Search for the cell housing the specified text and yield its (x, y) center coordinate. 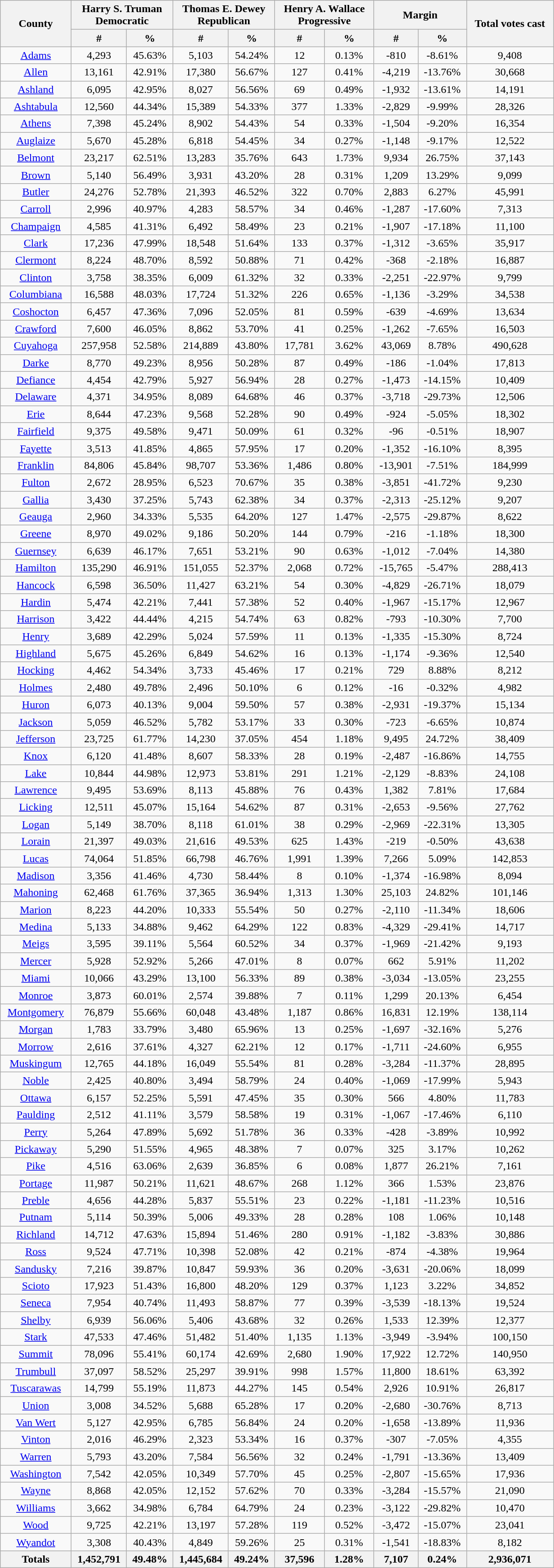
2,926 (396, 1388)
1,209 (396, 175)
13,100 (201, 978)
7,107 (396, 1559)
9,471 (201, 431)
56.33% (252, 978)
5.09% (442, 859)
0.42% (349, 260)
Miami (36, 978)
Marion (36, 910)
57.38% (252, 602)
23,041 (510, 1525)
2,996 (99, 209)
12.72% (442, 1354)
0.19% (349, 756)
17,813 (510, 363)
8,027 (201, 89)
-10.30% (442, 619)
3,662 (99, 1508)
18,300 (510, 534)
-9.99% (442, 106)
-216 (396, 534)
-3,949 (396, 1337)
1.21% (349, 773)
-1,658 (396, 1423)
-3,122 (396, 1508)
14,799 (99, 1388)
66,798 (201, 859)
Belmont (36, 158)
Trumbull (36, 1371)
-2,251 (396, 277)
-22.97% (442, 277)
13 (299, 1029)
34.52% (150, 1405)
47.63% (150, 1234)
-428 (396, 1132)
45.28% (150, 141)
2,960 (99, 517)
30,886 (510, 1234)
-4,329 (396, 927)
52.05% (252, 312)
54.24% (252, 55)
-2,829 (396, 106)
7,584 (201, 1457)
1.73% (349, 158)
24.72% (442, 739)
54.45% (252, 141)
5,743 (201, 500)
0.83% (349, 927)
-8.61% (442, 55)
74,064 (99, 859)
-7.65% (442, 329)
10,398 (201, 1251)
9,934 (396, 158)
566 (396, 1098)
63 (299, 619)
1,452,791 (99, 1559)
43,638 (510, 841)
6,157 (99, 1098)
-1,287 (396, 209)
Ross (36, 1251)
5,793 (99, 1457)
6,849 (201, 653)
Geauga (36, 517)
11 (299, 636)
13,161 (99, 72)
11,783 (510, 1098)
-3,631 (396, 1268)
62.51% (150, 158)
37.61% (150, 1047)
4,454 (99, 380)
2,672 (99, 482)
37.25% (150, 500)
Van Wert (36, 1423)
-17.60% (442, 209)
47.46% (150, 1337)
60,174 (201, 1354)
47.01% (252, 961)
1,486 (299, 465)
-219 (396, 841)
6.27% (442, 192)
14,191 (510, 89)
-20.06% (442, 1268)
44.44% (150, 619)
-29.87% (442, 517)
-307 (396, 1440)
63.21% (252, 585)
38 (299, 824)
0.91% (349, 1234)
37,365 (201, 893)
17,236 (99, 243)
135,290 (99, 568)
Lake (36, 773)
Union (36, 1405)
8,770 (99, 363)
5,266 (201, 961)
49.03% (150, 841)
-7.04% (442, 551)
10,516 (510, 1200)
1.33% (349, 106)
Pickaway (36, 1149)
49.53% (252, 841)
23,217 (99, 158)
Summit (36, 1354)
3,008 (99, 1405)
8,395 (510, 448)
3,689 (99, 636)
0.08% (349, 1166)
39.88% (252, 995)
Scioto (36, 1286)
-18.83% (442, 1542)
45.07% (150, 807)
7,161 (510, 1166)
44.20% (150, 910)
-3,034 (396, 978)
145 (299, 1388)
Columbiana (36, 295)
Knox (36, 756)
-4,829 (396, 585)
-15,765 (396, 568)
1.57% (349, 1371)
51.55% (150, 1149)
-3.65% (442, 243)
2,936,071 (510, 1559)
Total votes cast (510, 23)
14,712 (99, 1234)
1.43% (349, 841)
8.78% (442, 346)
12,973 (201, 773)
55.41% (150, 1354)
-2,313 (396, 500)
Richland (36, 1234)
-1,262 (396, 329)
3,931 (201, 175)
-7.05% (442, 1440)
58.58% (252, 1115)
Sandusky (36, 1268)
55.19% (150, 1388)
Preble (36, 1200)
57.70% (252, 1474)
25,103 (396, 893)
60.52% (252, 944)
-13.05% (442, 978)
-14.15% (442, 380)
8,713 (510, 1405)
-5.05% (442, 414)
1.18% (349, 739)
43.48% (252, 1012)
Warren (36, 1457)
40.43% (150, 1542)
9,099 (510, 175)
Butler (36, 192)
8,902 (201, 123)
4,516 (99, 1166)
6,818 (201, 141)
5,006 (201, 1217)
6,523 (201, 482)
4,656 (99, 1200)
1.39% (349, 859)
45 (299, 1474)
62,468 (99, 893)
377 (299, 106)
52.25% (150, 1098)
Mahoning (36, 893)
3.62% (349, 346)
50.09% (252, 431)
4,849 (201, 1542)
57 (299, 705)
60.01% (150, 995)
8,607 (201, 756)
-1,504 (396, 123)
5,133 (99, 927)
1,783 (99, 1029)
44.34% (150, 106)
17,684 (510, 790)
49.58% (150, 431)
-1,174 (396, 653)
0.72% (349, 568)
0.54% (349, 1388)
12.39% (442, 1320)
51.32% (252, 295)
Cuyahoga (36, 346)
39.11% (150, 944)
3,595 (99, 944)
13,634 (510, 312)
0.10% (349, 876)
8,089 (201, 397)
57.62% (252, 1491)
43.29% (150, 978)
6,095 (99, 89)
40.97% (150, 209)
55.51% (252, 1200)
1.13% (349, 1337)
61.01% (252, 824)
62.21% (252, 1047)
51.85% (150, 859)
51.40% (252, 1337)
Allen (36, 72)
38.70% (150, 824)
9,725 (99, 1525)
Thomas E. DeweyRepublican (224, 15)
10,847 (201, 1268)
6,457 (99, 312)
49.24% (252, 1559)
Holmes (36, 687)
11,800 (396, 1371)
7,216 (99, 1268)
Jackson (36, 722)
288,413 (510, 568)
0.23% (349, 1508)
-0.32% (442, 687)
9,568 (201, 414)
57.59% (252, 636)
8,644 (99, 414)
Franklin (36, 465)
8,724 (510, 636)
45.24% (150, 123)
14,380 (510, 551)
44.28% (150, 1200)
11,493 (201, 1303)
5,591 (201, 1098)
10,409 (510, 380)
4,730 (201, 876)
16,800 (201, 1286)
8,970 (99, 534)
21,616 (201, 841)
76,879 (99, 1012)
40.13% (150, 705)
0.17% (349, 1047)
Athens (36, 123)
12,540 (510, 653)
-1,067 (396, 1115)
70.67% (252, 482)
-3.94% (442, 1337)
64.29% (252, 927)
36.94% (252, 893)
-2,487 (396, 756)
Brown (36, 175)
16,049 (201, 1064)
56.84% (252, 1423)
56.06% (150, 1320)
280 (299, 1234)
8,113 (201, 790)
Monroe (36, 995)
5,675 (99, 653)
-2,807 (396, 1474)
26.75% (442, 158)
45.84% (150, 465)
454 (299, 739)
61.76% (150, 893)
47.23% (150, 414)
26.21% (442, 1166)
46.91% (150, 568)
-16.98% (442, 876)
7,600 (99, 329)
-16.86% (442, 756)
-29.41% (442, 927)
0.43% (349, 790)
49.02% (150, 534)
Margin (420, 15)
5,837 (201, 1200)
-0.51% (442, 431)
25,297 (201, 1371)
57.28% (252, 1525)
5,782 (201, 722)
59.50% (252, 705)
Clinton (36, 277)
101,146 (510, 893)
41 (299, 329)
8,182 (510, 1542)
36.50% (150, 585)
46.17% (150, 551)
-26.71% (442, 585)
-17.18% (442, 226)
6,598 (99, 585)
10,066 (99, 978)
45.88% (252, 790)
1,123 (396, 1286)
Muskingum (36, 1064)
11,621 (201, 1183)
0.86% (349, 1012)
Mercer (36, 961)
-1,352 (396, 448)
71 (299, 260)
28.95% (150, 482)
1,991 (299, 859)
19,964 (510, 1251)
49.78% (150, 687)
Tuscarawas (36, 1388)
-1.18% (442, 534)
28,326 (510, 106)
-11.34% (442, 910)
43.80% (252, 346)
Hancock (36, 585)
-6.65% (442, 722)
56.67% (252, 72)
4,965 (201, 1149)
108 (396, 1217)
49.23% (150, 363)
23,255 (510, 978)
34.33% (150, 517)
Medina (36, 927)
46 (299, 397)
291 (299, 773)
63,392 (510, 1371)
7,700 (510, 619)
3,758 (99, 277)
-874 (396, 1251)
8,868 (99, 1491)
6,073 (99, 705)
19 (299, 1115)
Totals (36, 1559)
-9.36% (442, 653)
54.33% (252, 106)
84,806 (99, 465)
69 (299, 89)
Ottawa (36, 1098)
24,276 (99, 192)
Stark (36, 1337)
9,462 (201, 927)
Crawford (36, 329)
4,462 (99, 670)
54.74% (252, 619)
0.65% (349, 295)
9,207 (510, 500)
3,480 (201, 1029)
12,511 (99, 807)
-19.37% (442, 705)
47.89% (150, 1132)
144 (299, 534)
44.18% (150, 1064)
Morgan (36, 1029)
9,524 (99, 1251)
45.46% (252, 670)
50.20% (252, 534)
5,535 (201, 517)
17,724 (201, 295)
Champaign (36, 226)
140,950 (510, 1354)
65.28% (252, 1405)
6,454 (510, 995)
76 (299, 790)
51.78% (252, 1132)
7,651 (201, 551)
Wyandot (36, 1542)
46.05% (150, 329)
47.36% (150, 312)
-2,129 (396, 773)
41.31% (150, 226)
3,422 (99, 619)
9,799 (510, 277)
48.03% (150, 295)
17,380 (201, 72)
Vinton (36, 1440)
-1,473 (396, 380)
-1,697 (396, 1029)
56.94% (252, 380)
-1,012 (396, 551)
41.11% (150, 1115)
1,877 (396, 1166)
4,371 (99, 397)
122 (299, 927)
Williams (36, 1508)
18,099 (510, 1268)
Montgomery (36, 1012)
1.47% (349, 517)
-15.57% (442, 1491)
12,377 (510, 1320)
7.81% (442, 790)
-2,110 (396, 910)
5,670 (99, 141)
52.08% (252, 1251)
10,262 (510, 1149)
2,639 (201, 1166)
-17.99% (442, 1081)
-0.50% (442, 841)
Putnam (36, 1217)
1,187 (299, 1012)
65.96% (252, 1029)
37,143 (510, 158)
-2.18% (442, 260)
2,323 (201, 1440)
53.34% (252, 1440)
47.99% (150, 243)
119 (299, 1525)
78,096 (99, 1354)
322 (299, 192)
21,393 (201, 192)
62.38% (252, 500)
3,873 (99, 995)
366 (396, 1183)
-25.12% (442, 500)
6,939 (99, 1320)
54.34% (150, 670)
2,496 (201, 687)
12,560 (99, 106)
-1,182 (396, 1234)
59.26% (252, 1542)
42.29% (150, 636)
6,784 (201, 1508)
0.32% (349, 431)
58.52% (150, 1371)
Coshocton (36, 312)
Hamilton (36, 568)
5,127 (99, 1423)
-1,907 (396, 226)
7,441 (201, 602)
10,844 (99, 773)
89 (299, 978)
64.68% (252, 397)
-15.07% (442, 1525)
49.48% (150, 1559)
21,397 (99, 841)
53.17% (252, 722)
-13.89% (442, 1423)
3.17% (442, 1149)
6,639 (99, 551)
-368 (396, 260)
59.93% (252, 1268)
12.19% (442, 1012)
-3,539 (396, 1303)
8,592 (201, 260)
-16 (396, 687)
100,150 (510, 1337)
1,313 (299, 893)
50 (299, 910)
47.45% (252, 1098)
257,958 (99, 346)
53.70% (252, 329)
26,817 (510, 1388)
45.63% (150, 55)
4,982 (510, 687)
-1,711 (396, 1047)
8,622 (510, 517)
-15.17% (442, 602)
54.43% (252, 123)
48.67% (252, 1183)
-2,931 (396, 705)
-1,148 (396, 141)
Clermont (36, 260)
5,276 (510, 1029)
50.28% (252, 363)
14,717 (510, 927)
41.46% (150, 876)
Defiance (36, 380)
3,356 (99, 876)
58.49% (252, 226)
-1,069 (396, 1081)
46.29% (150, 1440)
-41.72% (442, 482)
13,305 (510, 824)
Harry S. TrumanDemocratic (122, 15)
50.10% (252, 687)
5,290 (99, 1149)
0.11% (349, 995)
6,009 (201, 277)
5.91% (442, 961)
5,474 (99, 602)
58.79% (252, 1081)
-1,181 (396, 1200)
3,579 (201, 1115)
Paulding (36, 1115)
3,494 (201, 1081)
Fairfield (36, 431)
20.13% (442, 995)
0.59% (349, 312)
42 (299, 1251)
5,564 (201, 944)
-13.76% (442, 72)
23,725 (99, 739)
-9.20% (442, 123)
-29.82% (442, 1508)
-16.10% (442, 448)
21,090 (510, 1491)
2,616 (99, 1047)
625 (299, 841)
2,480 (99, 687)
Noble (36, 1081)
44.98% (150, 773)
37.05% (252, 739)
34.98% (150, 1508)
-7.51% (442, 465)
8,223 (99, 910)
53.36% (252, 465)
-4.38% (442, 1251)
28,895 (510, 1064)
0.82% (349, 619)
3,513 (99, 448)
-3.89% (442, 1132)
70 (299, 1491)
8,224 (99, 260)
8,212 (510, 670)
2,512 (99, 1115)
2,016 (99, 1440)
12,967 (510, 602)
40.80% (150, 1081)
7,096 (201, 312)
10,992 (510, 1132)
37,097 (99, 1371)
Clark (36, 243)
Carroll (36, 209)
Logan (36, 824)
11,936 (510, 1423)
-186 (396, 363)
17,922 (396, 1354)
729 (396, 670)
45.26% (150, 653)
-13.61% (442, 89)
16,887 (510, 260)
39.87% (150, 1268)
4,865 (201, 448)
98,707 (201, 465)
64.79% (252, 1508)
2,680 (299, 1354)
47,533 (99, 1337)
16,354 (510, 123)
1,533 (396, 1320)
-24.60% (442, 1047)
11,873 (201, 1388)
13,283 (201, 158)
14,230 (201, 739)
52 (299, 602)
-2,680 (396, 1405)
48.38% (252, 1149)
4,327 (201, 1047)
151,055 (201, 568)
Ashland (36, 89)
11,202 (510, 961)
-924 (396, 414)
51.46% (252, 1234)
64.20% (252, 517)
11,427 (201, 585)
6,955 (510, 1047)
5,688 (201, 1405)
Guernsey (36, 551)
24,108 (510, 773)
3,733 (201, 670)
8,956 (201, 363)
Jefferson (36, 739)
-793 (396, 619)
9,408 (510, 55)
52.58% (150, 346)
10,874 (510, 722)
-8.83% (442, 773)
58.57% (252, 209)
34,538 (510, 295)
184,999 (510, 465)
10,470 (510, 1508)
-3,472 (396, 1525)
4,215 (201, 619)
Ashtabula (36, 106)
-17.46% (442, 1115)
16,588 (99, 295)
Perry (36, 1132)
-1,374 (396, 876)
7,313 (510, 209)
643 (299, 158)
33.79% (150, 1029)
-5.47% (442, 568)
1,445,684 (201, 1559)
-3.83% (442, 1234)
48.70% (150, 260)
52.92% (150, 961)
Morrow (36, 1047)
325 (396, 1149)
133 (299, 243)
Pike (36, 1166)
18,907 (510, 431)
10,148 (510, 1217)
1,135 (299, 1337)
42.79% (150, 380)
490,628 (510, 346)
15,894 (201, 1234)
County (36, 23)
1,299 (396, 995)
0.79% (349, 534)
129 (299, 1286)
37,596 (299, 1559)
12,506 (510, 397)
14,755 (510, 756)
17,936 (510, 1474)
38.35% (150, 277)
214,889 (201, 346)
17,923 (99, 1286)
7,266 (396, 859)
1,382 (396, 790)
13.29% (442, 175)
9,193 (510, 944)
-1,136 (396, 295)
11,100 (510, 226)
4,355 (510, 1440)
0.12% (349, 687)
5,140 (99, 175)
56.49% (150, 175)
-22.31% (442, 824)
Washington (36, 1474)
9,230 (510, 482)
9,004 (201, 705)
0.70% (349, 192)
-3.29% (442, 295)
18,079 (510, 585)
6,492 (201, 226)
226 (299, 295)
-639 (396, 312)
40.74% (150, 1303)
Fulton (36, 482)
16,831 (396, 1012)
-18.13% (442, 1303)
-13,901 (396, 465)
-2,653 (396, 807)
6,785 (201, 1423)
18,302 (510, 414)
-3,718 (396, 397)
7,398 (99, 123)
13,197 (201, 1525)
16,503 (510, 329)
1.12% (349, 1183)
Seneca (36, 1303)
-15.65% (442, 1474)
12,152 (201, 1491)
5,114 (99, 1217)
-13.36% (442, 1457)
10,349 (201, 1474)
Auglaize (36, 141)
15,389 (201, 106)
42.69% (252, 1354)
-15.30% (442, 636)
5,927 (201, 380)
0.63% (349, 551)
2,068 (299, 568)
0.29% (349, 824)
-1,969 (396, 944)
52.37% (252, 568)
5,264 (99, 1132)
2,883 (396, 192)
52.28% (252, 414)
58.87% (252, 1303)
15,134 (510, 705)
Adams (36, 55)
8,094 (510, 876)
60,048 (201, 1012)
57.95% (252, 448)
Lorain (36, 841)
3,430 (99, 500)
47.71% (150, 1251)
51,482 (201, 1337)
34,852 (510, 1286)
-1.04% (442, 363)
3,308 (99, 1542)
4.80% (442, 1098)
36.85% (252, 1166)
35,917 (510, 243)
24.82% (442, 893)
-11.37% (442, 1064)
3.22% (442, 1286)
-3,851 (396, 482)
44.27% (252, 1388)
30,668 (510, 72)
5,928 (99, 961)
8.88% (442, 670)
7,954 (99, 1303)
50.88% (252, 260)
Henry (36, 636)
662 (396, 961)
6,110 (510, 1115)
33 (299, 722)
-2,575 (396, 517)
53.69% (150, 790)
-2,969 (396, 824)
-1,932 (396, 89)
50.21% (150, 1183)
4,293 (99, 55)
142,853 (510, 859)
-1,541 (396, 1542)
998 (299, 1371)
Shelby (36, 1320)
-1,791 (396, 1457)
61 (299, 431)
-1,335 (396, 636)
12,765 (99, 1064)
53.81% (252, 773)
43.68% (252, 1320)
4,283 (201, 209)
11,987 (99, 1183)
12,522 (510, 141)
1.06% (442, 1217)
2,425 (99, 1081)
0.46% (349, 209)
1.53% (442, 1183)
5,943 (510, 1081)
58.44% (252, 876)
-9.17% (442, 141)
Greene (36, 534)
6,120 (99, 756)
19,524 (510, 1303)
43,069 (396, 346)
Darke (36, 363)
61.32% (252, 277)
5,059 (99, 722)
0.52% (349, 1525)
138,114 (510, 1012)
Meigs (36, 944)
Wayne (36, 1491)
52.78% (150, 192)
13,409 (510, 1457)
Lucas (36, 859)
Wood (36, 1525)
-21.42% (442, 944)
53.21% (252, 551)
34.95% (150, 397)
58.33% (252, 756)
-29.73% (442, 397)
49.33% (252, 1217)
51.43% (150, 1286)
55.66% (150, 1012)
Huron (36, 705)
5,024 (201, 636)
5,406 (201, 1320)
1.90% (349, 1354)
25 (299, 1542)
18,606 (510, 910)
-32.16% (442, 1029)
42.91% (150, 72)
0.80% (349, 465)
8,118 (201, 824)
41.85% (150, 448)
8,862 (201, 329)
Delaware (36, 397)
34.88% (150, 927)
2,574 (201, 995)
Hardin (36, 602)
1.28% (349, 1559)
7,542 (99, 1474)
38,409 (510, 739)
18,548 (201, 243)
9,375 (99, 431)
-810 (396, 55)
-30.76% (442, 1405)
9,186 (201, 534)
Harrison (36, 619)
Gallia (36, 500)
Highland (36, 653)
Henry A. WallaceProgressive (324, 15)
51.64% (252, 243)
1.30% (349, 893)
41.48% (150, 756)
-4,219 (396, 72)
-96 (396, 431)
45,991 (510, 192)
-1,312 (396, 243)
5,149 (99, 824)
-9.56% (442, 807)
48.20% (252, 1286)
10.91% (442, 1388)
4,585 (99, 226)
Hocking (36, 670)
0.22% (349, 1200)
27,762 (510, 807)
5,692 (201, 1132)
-1,967 (396, 602)
-11.23% (442, 1200)
46.76% (252, 859)
50.39% (150, 1217)
18.61% (442, 1371)
0.41% (349, 72)
Fayette (36, 448)
10,333 (201, 910)
-4.69% (442, 312)
268 (299, 1183)
17,781 (299, 346)
5,103 (201, 55)
0.39% (349, 1303)
Lawrence (36, 790)
35.76% (252, 158)
-723 (396, 722)
Licking (36, 807)
Portage (36, 1183)
15,164 (201, 807)
Erie (36, 414)
61.77% (150, 739)
23,876 (510, 1183)
0.26% (349, 1320)
63.06% (150, 1166)
Madison (36, 876)
39.91% (252, 1371)
77 (299, 1303)
